Search for the cell housing the specified text and yield its [x, y] center coordinate. 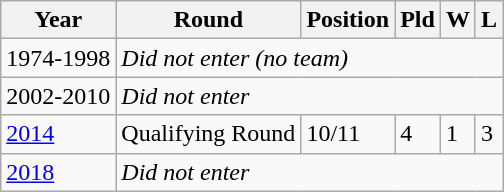
2002-2010 [58, 96]
Year [58, 20]
L [488, 20]
4 [418, 134]
Pld [418, 20]
3 [488, 134]
2014 [58, 134]
1974-1998 [58, 58]
10/11 [348, 134]
Position [348, 20]
1 [458, 134]
Qualifying Round [208, 134]
W [458, 20]
Did not enter (no team) [310, 58]
Round [208, 20]
2018 [58, 172]
